Return the [x, y] coordinate for the center point of the cell that contains the specified text.  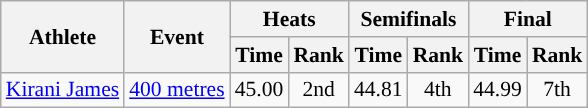
400 metres [176, 90]
Heats [290, 19]
2nd [318, 90]
Kirani James [62, 90]
Athlete [62, 36]
44.81 [378, 90]
Final [528, 19]
Event [176, 36]
44.99 [498, 90]
4th [438, 90]
45.00 [260, 90]
7th [558, 90]
Semifinals [408, 19]
